Search for the cell housing the specified text and yield its (x, y) center coordinate. 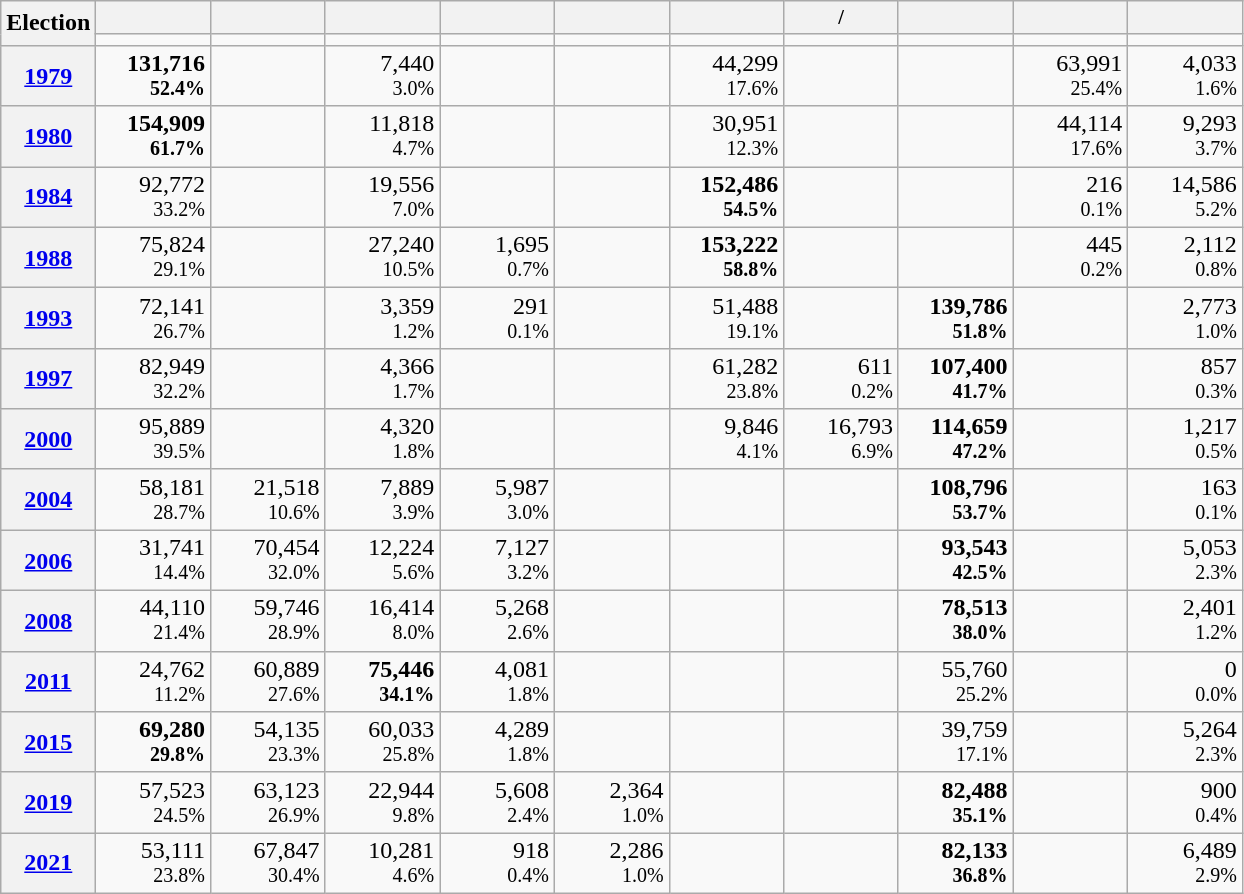
4450.2% (1070, 258)
4,0331.6% (1186, 76)
12,2245.6% (382, 560)
114,65947.2% (956, 440)
1988 (48, 258)
2,7731.0% (1186, 318)
9000.4% (1186, 802)
27,24010.5% (382, 258)
44,11417.6% (1070, 136)
59,74628.9% (268, 622)
2910.1% (498, 318)
4,0811.8% (498, 682)
69,28029.8% (154, 742)
Election (48, 24)
1997 (48, 378)
54,13523.3% (268, 742)
51,48819.1% (726, 318)
1980 (48, 136)
7,8893.9% (382, 500)
31,74114.4% (154, 560)
22,9449.8% (382, 802)
16,4148.0% (382, 622)
2011 (48, 682)
7,4403.0% (382, 76)
82,48835.1% (956, 802)
2006 (48, 560)
153,22258.8% (726, 258)
63,12326.9% (268, 802)
11,8184.7% (382, 136)
1993 (48, 318)
2,3641.0% (612, 802)
5,6082.4% (498, 802)
2000 (48, 440)
60,88927.6% (268, 682)
75,82429.1% (154, 258)
2,2861.0% (612, 864)
3,3591.2% (382, 318)
57,52324.5% (154, 802)
9180.4% (498, 864)
24,76211.2% (154, 682)
152,48654.5% (726, 198)
9,2933.7% (1186, 136)
92,77233.2% (154, 198)
58,18128.7% (154, 500)
61,28223.8% (726, 378)
107,40041.7% (956, 378)
14,5865.2% (1186, 198)
53,11123.8% (154, 864)
4,2891.8% (498, 742)
154,90961.7% (154, 136)
8570.3% (1186, 378)
95,88939.5% (154, 440)
00.0% (1186, 682)
1979 (48, 76)
44,29917.6% (726, 76)
4,3661.7% (382, 378)
82,13336.8% (956, 864)
10,2814.6% (382, 864)
70,45432.0% (268, 560)
108,79653.7% (956, 500)
2019 (48, 802)
2,1120.8% (1186, 258)
67,84730.4% (268, 864)
5,9873.0% (498, 500)
44,11021.4% (154, 622)
6110.2% (842, 378)
9,8464.1% (726, 440)
75,44634.1% (382, 682)
2,4011.2% (1186, 622)
5,0532.3% (1186, 560)
63,99125.4% (1070, 76)
139,78651.8% (956, 318)
2015 (48, 742)
16,7936.9% (842, 440)
21,51810.6% (268, 500)
2160.1% (1070, 198)
/ (842, 18)
1,2170.5% (1186, 440)
5,2642.3% (1186, 742)
39,75917.1% (956, 742)
2004 (48, 500)
4,3201.8% (382, 440)
2008 (48, 622)
30,95112.3% (726, 136)
72,14126.7% (154, 318)
131,71652.4% (154, 76)
19,5567.0% (382, 198)
60,03325.8% (382, 742)
6,4892.9% (1186, 864)
2021 (48, 864)
93,54342.5% (956, 560)
7,1273.2% (498, 560)
5,2682.6% (498, 622)
1,6950.7% (498, 258)
78,51338.0% (956, 622)
1984 (48, 198)
82,94932.2% (154, 378)
1630.1% (1186, 500)
55,76025.2% (956, 682)
